Identify which cell holds the provided text, then report its (x, y) central coordinate. 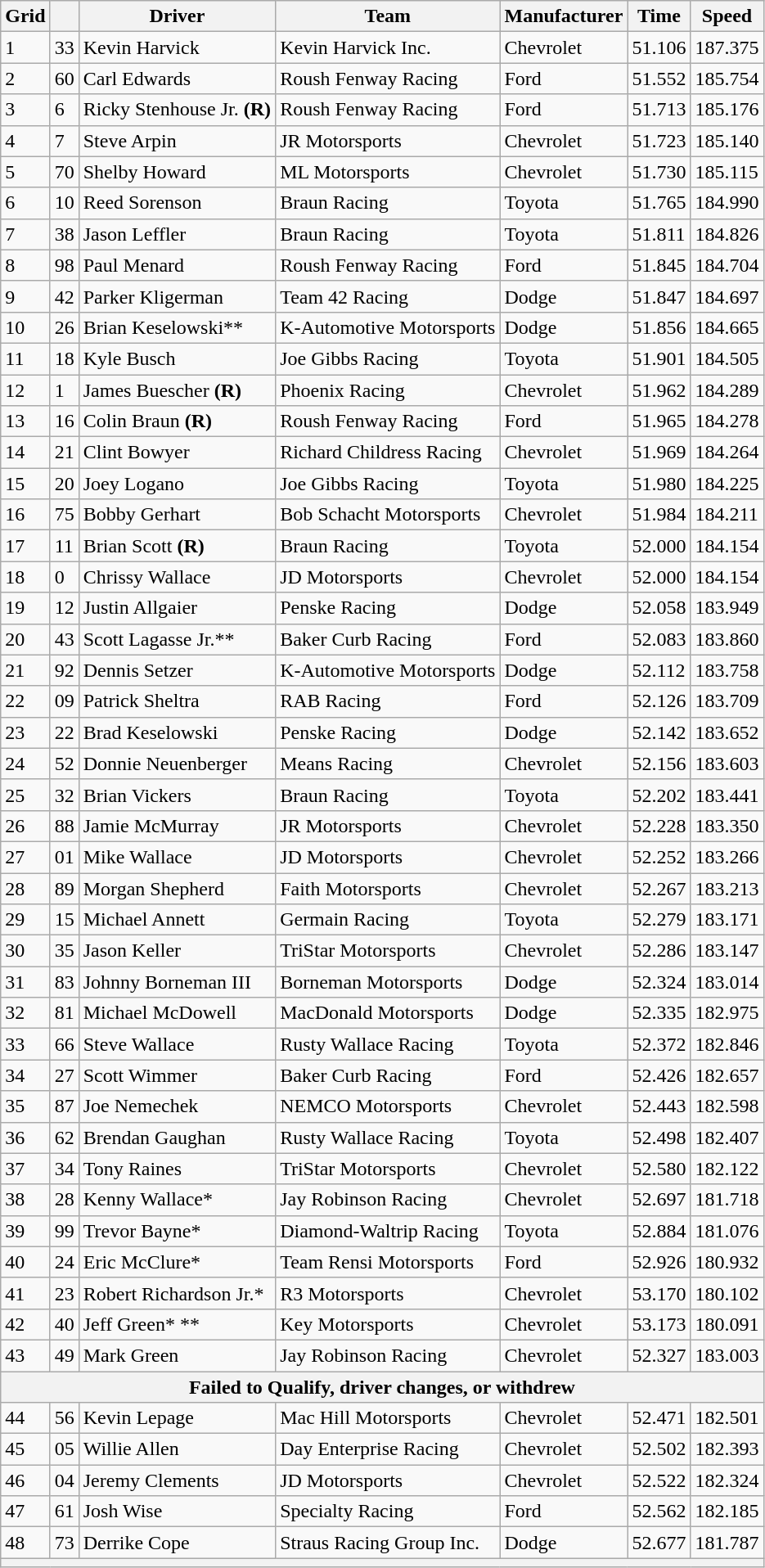
29 (25, 920)
185.754 (727, 79)
52.372 (659, 1044)
184.826 (727, 234)
51.901 (659, 358)
Jason Keller (177, 951)
183.603 (727, 764)
183.758 (727, 670)
Kenny Wallace* (177, 1200)
98 (64, 265)
60 (64, 79)
51.980 (659, 484)
Joey Logano (177, 484)
Key Motorsports (388, 1324)
184.225 (727, 484)
83 (64, 982)
182.598 (727, 1106)
52.252 (659, 857)
51.811 (659, 234)
31 (25, 982)
183.171 (727, 920)
52.677 (659, 1543)
Donnie Neuenberger (177, 764)
51.106 (659, 47)
Speed (727, 16)
185.176 (727, 110)
183.147 (727, 951)
182.407 (727, 1138)
52.884 (659, 1231)
183.350 (727, 826)
44 (25, 1418)
51.845 (659, 265)
52.112 (659, 670)
Michael Annett (177, 920)
R3 Motorsports (388, 1293)
RAB Racing (388, 701)
61 (64, 1512)
Paul Menard (177, 265)
Mike Wallace (177, 857)
Grid (25, 16)
184.278 (727, 421)
Germain Racing (388, 920)
48 (25, 1543)
Steve Wallace (177, 1044)
14 (25, 453)
52.562 (659, 1512)
Ricky Stenhouse Jr. (R) (177, 110)
62 (64, 1138)
52.426 (659, 1075)
Specialty Racing (388, 1512)
51.847 (659, 296)
184.289 (727, 390)
Team Rensi Motorsports (388, 1262)
Bobby Gerhart (177, 515)
30 (25, 951)
56 (64, 1418)
183.709 (727, 701)
52.324 (659, 982)
183.003 (727, 1355)
Diamond-Waltrip Racing (388, 1231)
182.846 (727, 1044)
47 (25, 1512)
70 (64, 172)
Richard Childress Racing (388, 453)
ML Motorsports (388, 172)
182.501 (727, 1418)
13 (25, 421)
81 (64, 1013)
Brendan Gaughan (177, 1138)
51.552 (659, 79)
73 (64, 1543)
46 (25, 1480)
0 (64, 577)
05 (64, 1449)
Kevin Lepage (177, 1418)
52.471 (659, 1418)
187.375 (727, 47)
Brian Keselowski** (177, 327)
52.335 (659, 1013)
185.140 (727, 141)
Robert Richardson Jr.* (177, 1293)
Time (659, 16)
9 (25, 296)
09 (64, 701)
52.580 (659, 1169)
Mark Green (177, 1355)
52.202 (659, 795)
184.665 (727, 327)
5 (25, 172)
Team 42 Racing (388, 296)
Faith Motorsports (388, 888)
19 (25, 608)
James Buescher (R) (177, 390)
52 (64, 764)
Team (388, 16)
53.173 (659, 1324)
183.441 (727, 795)
Parker Kligerman (177, 296)
52.286 (659, 951)
Jamie McMurray (177, 826)
183.213 (727, 888)
52.142 (659, 732)
180.932 (727, 1262)
Reed Sorenson (177, 203)
183.949 (727, 608)
182.185 (727, 1512)
Willie Allen (177, 1449)
Michael McDowell (177, 1013)
Chrissy Wallace (177, 577)
182.122 (727, 1169)
89 (64, 888)
Steve Arpin (177, 141)
Brian Scott (R) (177, 546)
Kevin Harvick (177, 47)
52.327 (659, 1355)
52.926 (659, 1262)
180.091 (727, 1324)
Day Enterprise Racing (388, 1449)
45 (25, 1449)
52.443 (659, 1106)
Manufacturer (564, 16)
Justin Allgaier (177, 608)
36 (25, 1138)
182.975 (727, 1013)
52.126 (659, 701)
Phoenix Racing (388, 390)
MacDonald Motorsports (388, 1013)
87 (64, 1106)
52.498 (659, 1138)
184.697 (727, 296)
49 (64, 1355)
Jeff Green* ** (177, 1324)
Bob Schacht Motorsports (388, 515)
52.502 (659, 1449)
182.657 (727, 1075)
183.652 (727, 732)
Josh Wise (177, 1512)
181.718 (727, 1200)
182.393 (727, 1449)
Straus Racing Group Inc. (388, 1543)
Morgan Shepherd (177, 888)
52.522 (659, 1480)
Means Racing (388, 764)
Johnny Borneman III (177, 982)
39 (25, 1231)
181.076 (727, 1231)
Jeremy Clements (177, 1480)
184.704 (727, 265)
88 (64, 826)
Shelby Howard (177, 172)
3 (25, 110)
Carl Edwards (177, 79)
184.505 (727, 358)
51.765 (659, 203)
Derrike Cope (177, 1543)
52.228 (659, 826)
Eric McClure* (177, 1262)
183.014 (727, 982)
37 (25, 1169)
52.697 (659, 1200)
Scott Wimmer (177, 1075)
2 (25, 79)
51.856 (659, 327)
Colin Braun (R) (177, 421)
Failed to Qualify, driver changes, or withdrew (382, 1387)
185.115 (727, 172)
51.969 (659, 453)
Patrick Sheltra (177, 701)
51.962 (659, 390)
25 (25, 795)
Clint Bowyer (177, 453)
184.264 (727, 453)
52.267 (659, 888)
Kevin Harvick Inc. (388, 47)
51.965 (659, 421)
180.102 (727, 1293)
Brad Keselowski (177, 732)
8 (25, 265)
51.723 (659, 141)
Borneman Motorsports (388, 982)
99 (64, 1231)
52.156 (659, 764)
Tony Raines (177, 1169)
01 (64, 857)
Mac Hill Motorsports (388, 1418)
Trevor Bayne* (177, 1231)
66 (64, 1044)
Dennis Setzer (177, 670)
183.266 (727, 857)
184.211 (727, 515)
Driver (177, 16)
04 (64, 1480)
51.984 (659, 515)
4 (25, 141)
183.860 (727, 639)
52.083 (659, 639)
Joe Nemechek (177, 1106)
41 (25, 1293)
92 (64, 670)
184.990 (727, 203)
Scott Lagasse Jr.** (177, 639)
Kyle Busch (177, 358)
182.324 (727, 1480)
Brian Vickers (177, 795)
17 (25, 546)
Jason Leffler (177, 234)
53.170 (659, 1293)
51.730 (659, 172)
52.279 (659, 920)
NEMCO Motorsports (388, 1106)
51.713 (659, 110)
181.787 (727, 1543)
75 (64, 515)
52.058 (659, 608)
